Provide the (x, y) coordinate of the cell's center where the given text is located.  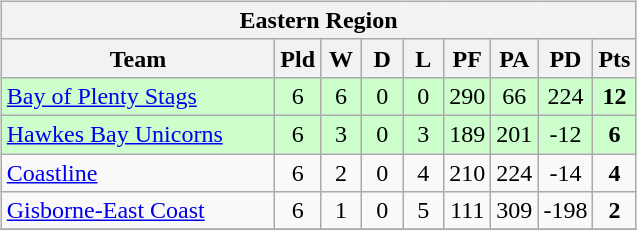
Coastline (138, 173)
-12 (566, 134)
-14 (566, 173)
D (382, 58)
W (342, 58)
L (424, 58)
PF (468, 58)
Pts (614, 58)
PA (514, 58)
12 (614, 96)
111 (468, 211)
66 (514, 96)
309 (514, 211)
Team (138, 58)
-198 (566, 211)
Pld (298, 58)
290 (468, 96)
Bay of Plenty Stags (138, 96)
1 (342, 211)
Hawkes Bay Unicorns (138, 134)
Gisborne-East Coast (138, 211)
PD (566, 58)
189 (468, 134)
210 (468, 173)
5 (424, 211)
201 (514, 134)
Eastern Region (318, 20)
